Return [X, Y] of the center of cell containing provided text 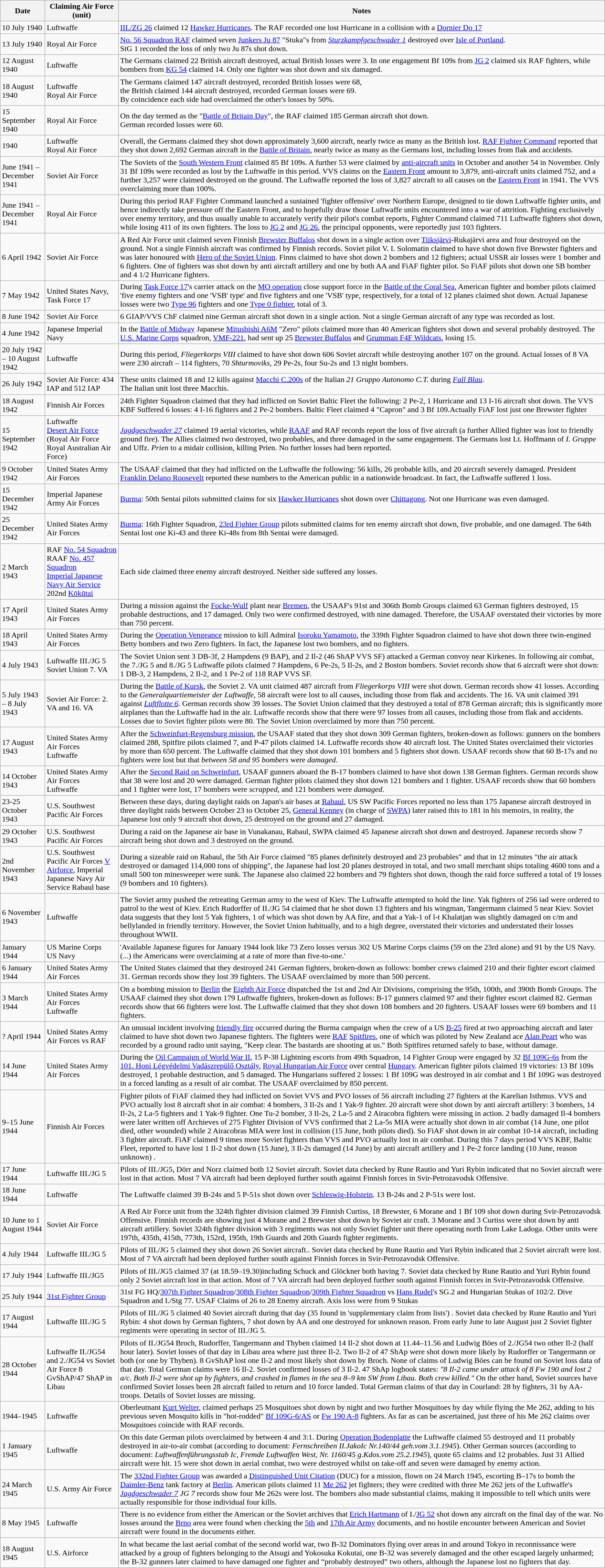
25 December 1942 [23, 528]
1 January 1945 [23, 1450]
III./ZG 26 claimed 12 Hawker Hurricanes. The RAF recorded one lost Hurricane in a collision with a Dornier Do 17 [361, 27]
1940 [23, 146]
10 June to 1 August 1944 [23, 1225]
17 August 1943 [23, 746]
15 September 1940 [23, 120]
Imperial Japanese Army Air Forces [81, 499]
18 April 1943 [23, 640]
8 June 1942 [23, 316]
10 July 1940 [23, 27]
Japanese Imperial Navy [81, 333]
17 July 1944 [23, 1275]
U.S. Army Air Force [81, 1489]
7 May 1942 [23, 295]
18 August 1942 [23, 405]
Luftwaffe II./JG54 and 2./JG54 vs Soviet Air Force 8 GvShAP/47 ShAP in Libau [81, 1369]
9–15 June 1944 [23, 1126]
4 July 1943 [23, 665]
15 December 1942 [23, 499]
January 1944 [23, 952]
Luftwaffe III./JG 5Soviet Union 7. VA [81, 665]
Soviet Air Force: 2. VA and 16. VA [81, 703]
Claiming Air Force (unit) [81, 11]
On the day termed as the "Battle of Britain Day", the RAF claimed 185 German aircraft shot down. German recorded losses were 60. [361, 120]
Each side claimed three enemy aircraft destroyed. Neither side suffered any losses. [361, 571]
4 June 1942 [23, 333]
3 March 1944 [23, 1002]
14 October 1943 [23, 780]
Burma: 50th Sentai pilots submitted claims for six Hawker Hurricanes shot down over Chittagong. Not one Hurricane was even damaged. [361, 499]
24 March 1945 [23, 1489]
5 July 1943 – 8 July 1943 [23, 703]
12 August 1940 [23, 65]
US Marine CorpsUS Navy [81, 952]
4 July 1944 [23, 1254]
18 August 1945 [23, 1553]
29 October 1943 [23, 836]
Luftwaffe III./JG5 [81, 1275]
6 April 1942 [23, 257]
RAF No. 54 SquadronRAAF No. 457 SquadronImperial Japanese Navy Air Service 202nd Kōkūtai [81, 571]
6 GIAP/VVS ChF claimed nine German aircraft shot down in a single action. Not a single German aircraft of any type was recorded as lost. [361, 316]
Soviet Air Force: 434 IAP and 512 IAP [81, 384]
18 June 1944 [23, 1195]
20 July 1942 – 10 August 1942 [23, 359]
17 April 1943 [23, 614]
18 August 1940 [23, 91]
2 March 1943 [23, 571]
U.S. Airforce [81, 1553]
2nd November 1943 [23, 870]
Notes [361, 11]
15 September 1942 [23, 439]
28 October 1944 [23, 1369]
26 July 1942 [23, 384]
14 June 1944 [23, 1071]
23-25 October 1943 [23, 810]
U.S. Southwest Pacific Air Forces V Airforce, Imperial Japanese Navy Air Service Rabaul base [81, 870]
The Luftwaffe claimed 39 B-24s and 5 P-51s shot down over Schleswig-Holstein. 13 B-24s and 2 P-51s were lost. [361, 1195]
13 July 1940 [23, 44]
LuftwaffeDesert Air Force (Royal Air Force Royal Australian Air Force) [81, 439]
31st Fighter Group [81, 1296]
17 June 1944 [23, 1173]
United States Navy, Task Force 17 [81, 295]
Date [23, 11]
25 July 1944 [23, 1296]
United States Army Air Forces vs RAF [81, 1036]
6 November 1943 [23, 917]
? April 1944 [23, 1036]
1944–1945 [23, 1416]
6 January 1944 [23, 972]
9 October 1942 [23, 474]
8 May 1945 [23, 1523]
17 August 1944 [23, 1322]
